Capture the cell that displays the provided text and extract its [x, y] central coordinate. 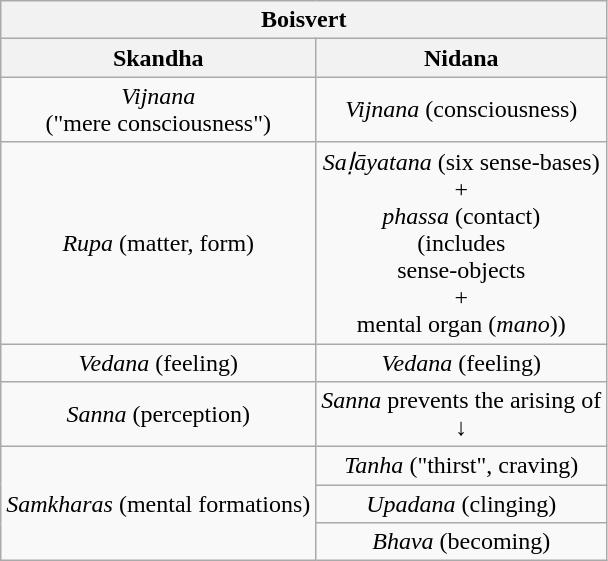
Skandha [158, 58]
Upadana (clinging) [462, 504]
Bhava (becoming) [462, 542]
Vijnana (consciousness) [462, 110]
Nidana [462, 58]
Saḷāyatana (six sense-bases)+phassa (contact)(includessense-objects+mental organ (mano)) [462, 243]
Rupa (matter, form) [158, 243]
Sanna (perception) [158, 414]
Boisvert [304, 20]
Tanha ("thirst", craving) [462, 466]
Sanna prevents the arising of↓ [462, 414]
Samkharas (mental formations) [158, 504]
Vijnana("mere consciousness") [158, 110]
